Search for the cell housing the specified text and yield its (X, Y) center coordinate. 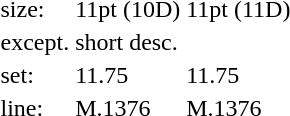
short desc. (128, 42)
11.75 (128, 75)
